Locate the cell with the specified text and output its [X, Y] center coordinate. 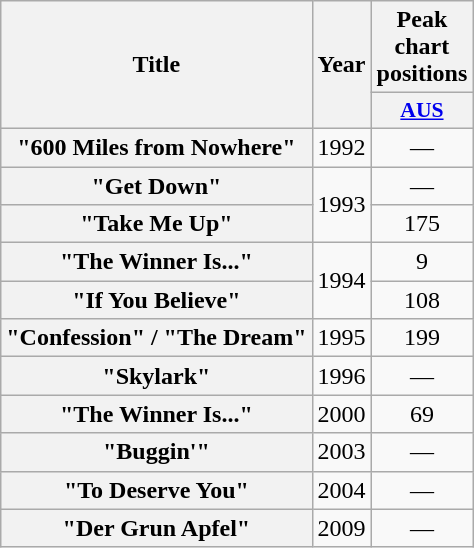
"If You Believe" [156, 300]
Peak chart positions [422, 47]
"Take Me Up" [156, 224]
"Get Down" [156, 185]
2000 [342, 414]
1993 [342, 204]
199 [422, 338]
AUS [422, 111]
1996 [342, 376]
1994 [342, 281]
Title [156, 65]
"Skylark" [156, 376]
"Buggin'" [156, 452]
"Confession" / "The Dream" [156, 338]
1995 [342, 338]
175 [422, 224]
2004 [342, 490]
"To Deserve You" [156, 490]
2003 [342, 452]
2009 [342, 528]
1992 [342, 147]
9 [422, 262]
Year [342, 65]
69 [422, 414]
"600 Miles from Nowhere" [156, 147]
108 [422, 300]
"Der Grun Apfel" [156, 528]
